Output the [X, Y] coordinate of the center of the cell containing the given text.  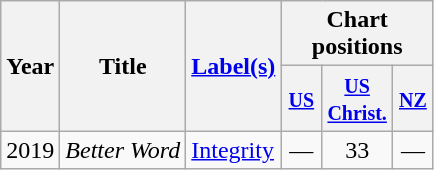
Integrity [234, 150]
2019 [30, 150]
Year [30, 66]
Title [123, 66]
NZ [412, 98]
USChrist. [357, 98]
Better Word [123, 150]
US [302, 98]
Chart positions [358, 34]
33 [357, 150]
Label(s) [234, 66]
